Capture the cell that displays the provided text and extract its [x, y] central coordinate. 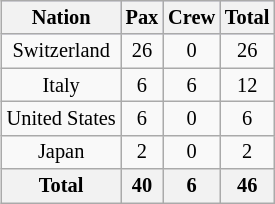
Nation [62, 18]
Italy [62, 85]
46 [247, 186]
United States [62, 119]
40 [142, 186]
Crew [192, 18]
12 [247, 85]
Pax [142, 18]
Japan [62, 152]
Switzerland [62, 51]
